Capture the cell that displays the provided text and extract its (x, y) central coordinate. 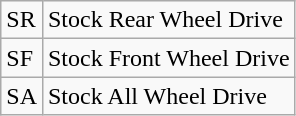
SF (22, 58)
SA (22, 96)
Stock Rear Wheel Drive (168, 20)
Stock Front Wheel Drive (168, 58)
SR (22, 20)
Stock All Wheel Drive (168, 96)
